Find where the given text appears and provide that cell's center as [X, Y] coordinate. 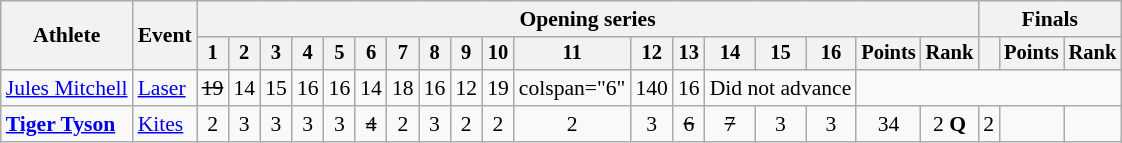
colspan="6" [572, 88]
Kites [165, 124]
2 Q [950, 124]
Tiger Tyson [67, 124]
Laser [165, 88]
5 [340, 54]
Finals [1050, 19]
11 [572, 54]
8 [435, 54]
13 [689, 54]
Athlete [67, 36]
140 [652, 88]
Opening series [588, 19]
1 [213, 54]
Did not advance [781, 88]
10 [498, 54]
18 [403, 88]
Jules Mitchell [67, 88]
34 [888, 124]
9 [466, 54]
Event [165, 36]
